For the text-containing cell, return its midpoint in (x, y) coordinate format. 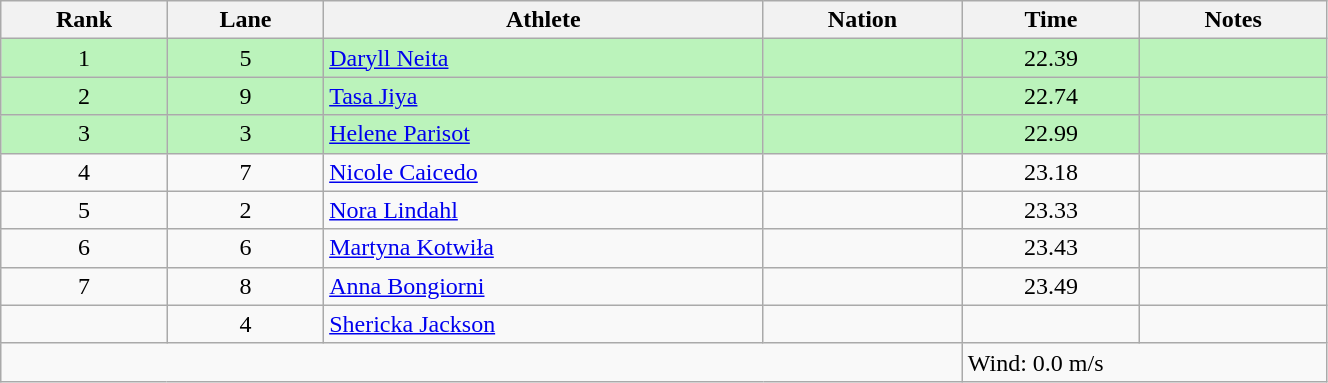
23.18 (1050, 172)
9 (245, 96)
Wind: 0.0 m/s (1144, 362)
23.49 (1050, 286)
Martyna Kotwiła (544, 248)
Anna Bongiorni (544, 286)
Tasa Jiya (544, 96)
8 (245, 286)
22.99 (1050, 134)
22.74 (1050, 96)
Nicole Caicedo (544, 172)
Time (1050, 20)
Athlete (544, 20)
Nora Lindahl (544, 210)
23.43 (1050, 248)
22.39 (1050, 58)
Daryll Neita (544, 58)
Helene Parisot (544, 134)
Nation (862, 20)
Shericka Jackson (544, 324)
Lane (245, 20)
Rank (84, 20)
23.33 (1050, 210)
Notes (1234, 20)
1 (84, 58)
